Identify which cell holds the provided text, then report its [X, Y] central coordinate. 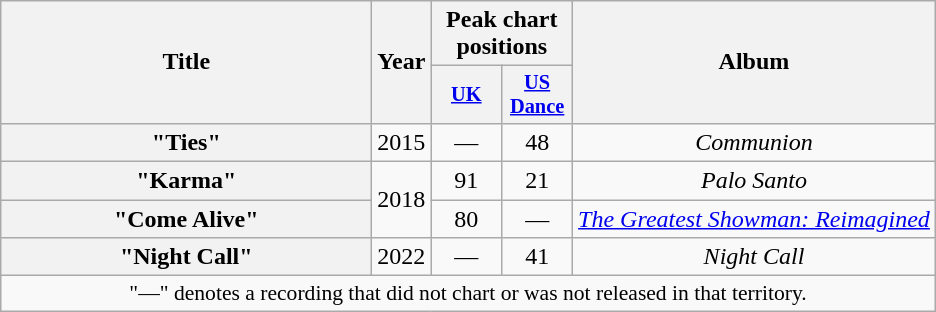
Album [754, 62]
"Karma" [186, 181]
Night Call [754, 257]
UK [466, 95]
The Greatest Showman: Reimagined [754, 219]
91 [466, 181]
"Night Call" [186, 257]
Title [186, 62]
2015 [402, 142]
21 [538, 181]
2022 [402, 257]
"—" denotes a recording that did not chart or was not released in that territory. [468, 294]
"Come Alive" [186, 219]
48 [538, 142]
Palo Santo [754, 181]
Peak chart positions [502, 34]
Year [402, 62]
41 [538, 257]
USDance [538, 95]
80 [466, 219]
"Ties" [186, 142]
2018 [402, 200]
Communion [754, 142]
